Extract the (X, Y) coordinate from the center of the cell holding the provided text.  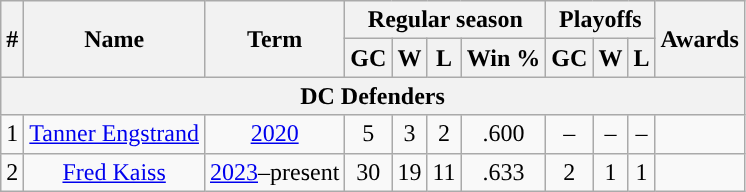
Tanner Engstrand (114, 134)
# (12, 39)
Fred Kaiss (114, 172)
Win % (504, 58)
Regular season (446, 20)
19 (410, 172)
5 (368, 134)
Playoffs (600, 20)
.600 (504, 134)
30 (368, 172)
3 (410, 134)
Awards (700, 39)
.633 (504, 172)
2023–present (274, 172)
Term (274, 39)
DC Defenders (373, 96)
11 (444, 172)
2020 (274, 134)
Name (114, 39)
